Identify which cell holds the provided text, then report its [x, y] central coordinate. 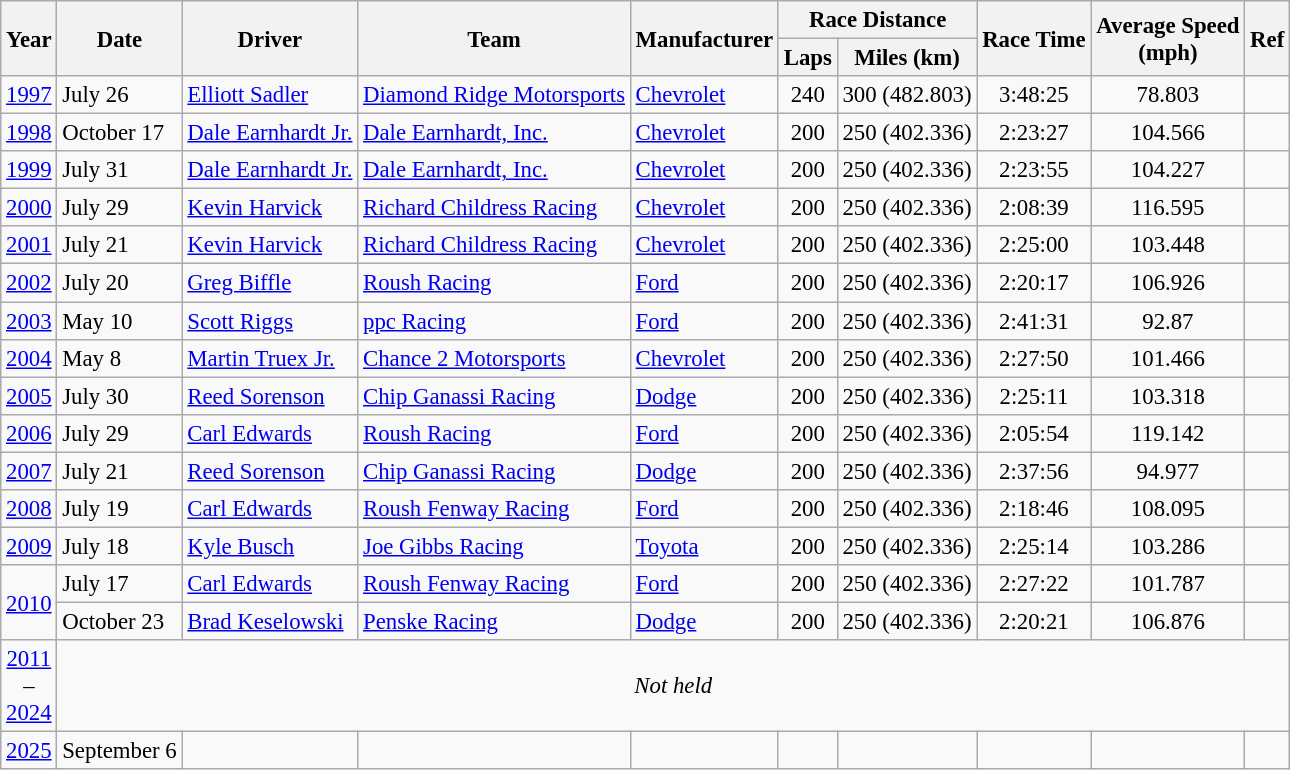
Ref [1268, 38]
Elliott Sadler [270, 95]
2009 [29, 546]
103.448 [1168, 245]
July 18 [120, 546]
103.286 [1168, 546]
2:23:55 [1034, 170]
106.876 [1168, 621]
Race Time [1034, 38]
May 8 [120, 358]
240 [808, 95]
106.926 [1168, 283]
2001 [29, 245]
2:18:46 [1034, 509]
2000 [29, 208]
May 10 [120, 321]
Average Speed(mph) [1168, 38]
101.466 [1168, 358]
2010 [29, 602]
2:20:17 [1034, 283]
78.803 [1168, 95]
2:27:22 [1034, 584]
July 19 [120, 509]
Not held [674, 686]
ppc Racing [494, 321]
1997 [29, 95]
3:48:25 [1034, 95]
1999 [29, 170]
2:20:21 [1034, 621]
2004 [29, 358]
Diamond Ridge Motorsports [494, 95]
Laps [808, 58]
July 17 [120, 584]
Joe Gibbs Racing [494, 546]
Date [120, 38]
2005 [29, 396]
1998 [29, 133]
2:08:39 [1034, 208]
Kyle Busch [270, 546]
2:23:27 [1034, 133]
2:25:11 [1034, 396]
Greg Biffle [270, 283]
103.318 [1168, 396]
2:37:56 [1034, 471]
2007 [29, 471]
Year [29, 38]
104.227 [1168, 170]
2:05:54 [1034, 433]
July 31 [120, 170]
2:41:31 [1034, 321]
Martin Truex Jr. [270, 358]
July 20 [120, 283]
Scott Riggs [270, 321]
300 (482.803) [907, 95]
Toyota [704, 546]
94.977 [1168, 471]
July 26 [120, 95]
October 23 [120, 621]
2003 [29, 321]
Manufacturer [704, 38]
101.787 [1168, 584]
July 30 [120, 396]
2002 [29, 283]
2025 [29, 751]
2011–2024 [29, 686]
Miles (km) [907, 58]
2:27:50 [1034, 358]
2006 [29, 433]
Race Distance [877, 20]
October 17 [120, 133]
Brad Keselowski [270, 621]
104.566 [1168, 133]
Driver [270, 38]
2008 [29, 509]
Chance 2 Motorsports [494, 358]
September 6 [120, 751]
Penske Racing [494, 621]
116.595 [1168, 208]
92.87 [1168, 321]
119.142 [1168, 433]
2:25:00 [1034, 245]
108.095 [1168, 509]
2:25:14 [1034, 546]
Team [494, 38]
